Return the [x, y] coordinate for the center point of the cell that contains the specified text.  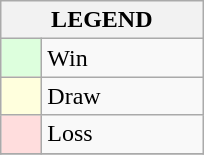
Draw [122, 96]
Loss [122, 134]
LEGEND [102, 20]
Win [122, 58]
